Provide the [x, y] coordinate of the cell's center where the given text is located.  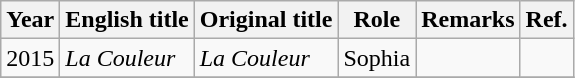
Remarks [468, 20]
Sophia [377, 58]
Year [30, 20]
2015 [30, 58]
Role [377, 20]
English title [127, 20]
Original title [266, 20]
Ref. [546, 20]
